Pinpoint the cell where the given text exists, returning its (x, y) midpoint coordinate. 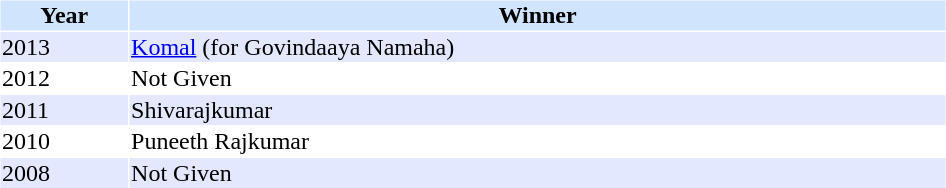
Shivarajkumar (538, 110)
2010 (64, 141)
2012 (64, 79)
Winner (538, 15)
Komal (for Govindaaya Namaha) (538, 47)
2011 (64, 110)
2013 (64, 47)
Puneeth Rajkumar (538, 141)
2008 (64, 173)
Year (64, 15)
